Search for the cell housing the specified text and yield its [X, Y] center coordinate. 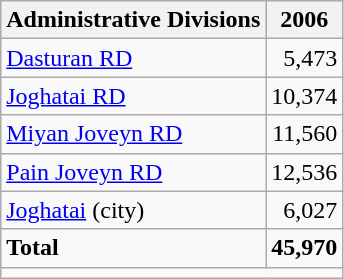
Joghatai RD [134, 96]
2006 [304, 20]
10,374 [304, 96]
Pain Joveyn RD [134, 172]
Total [134, 248]
Dasturan RD [134, 58]
6,027 [304, 210]
Joghatai (city) [134, 210]
11,560 [304, 134]
Administrative Divisions [134, 20]
Miyan Joveyn RD [134, 134]
5,473 [304, 58]
45,970 [304, 248]
12,536 [304, 172]
